For the text-containing cell, return its midpoint in (X, Y) coordinate format. 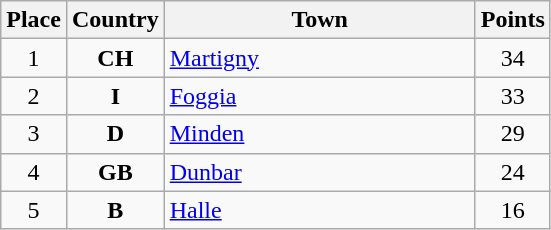
1 (34, 58)
Place (34, 20)
16 (512, 210)
Town (320, 20)
Points (512, 20)
Martigny (320, 58)
Foggia (320, 96)
4 (34, 172)
GB (115, 172)
D (115, 134)
B (115, 210)
2 (34, 96)
Country (115, 20)
Halle (320, 210)
24 (512, 172)
3 (34, 134)
Dunbar (320, 172)
Minden (320, 134)
33 (512, 96)
5 (34, 210)
34 (512, 58)
29 (512, 134)
I (115, 96)
CH (115, 58)
